Find where the given text appears and provide that cell's center as [x, y] coordinate. 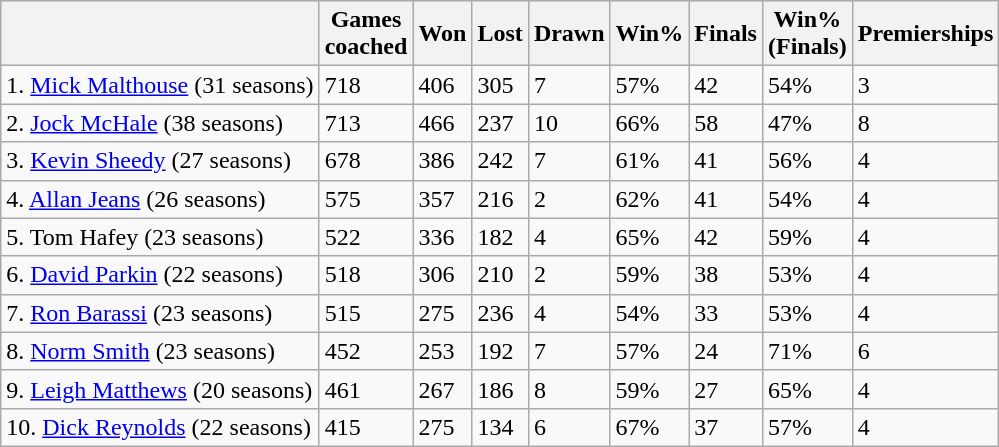
Drawn [569, 34]
134 [500, 427]
1. Mick Malthouse (31 seasons) [160, 85]
186 [500, 389]
336 [442, 237]
47% [807, 123]
718 [366, 85]
61% [650, 161]
33 [726, 313]
Lost [500, 34]
10 [569, 123]
515 [366, 313]
415 [366, 427]
253 [442, 351]
713 [366, 123]
522 [366, 237]
237 [500, 123]
56% [807, 161]
182 [500, 237]
10. Dick Reynolds (22 seasons) [160, 427]
192 [500, 351]
6. David Parkin (22 seasons) [160, 275]
62% [650, 199]
3 [926, 85]
242 [500, 161]
678 [366, 161]
Win%(Finals) [807, 34]
452 [366, 351]
67% [650, 427]
216 [500, 199]
9. Leigh Matthews (20 seasons) [160, 389]
7. Ron Barassi (23 seasons) [160, 313]
236 [500, 313]
267 [442, 389]
24 [726, 351]
Gamescoached [366, 34]
Premierships [926, 34]
406 [442, 85]
386 [442, 161]
210 [500, 275]
461 [366, 389]
4. Allan Jeans (26 seasons) [160, 199]
8. Norm Smith (23 seasons) [160, 351]
306 [442, 275]
Won [442, 34]
58 [726, 123]
71% [807, 351]
575 [366, 199]
5. Tom Hafey (23 seasons) [160, 237]
66% [650, 123]
357 [442, 199]
3. Kevin Sheedy (27 seasons) [160, 161]
518 [366, 275]
Win% [650, 34]
37 [726, 427]
305 [500, 85]
2. Jock McHale (38 seasons) [160, 123]
27 [726, 389]
466 [442, 123]
38 [726, 275]
Finals [726, 34]
